Pinpoint the cell where the given text exists, returning its (X, Y) midpoint coordinate. 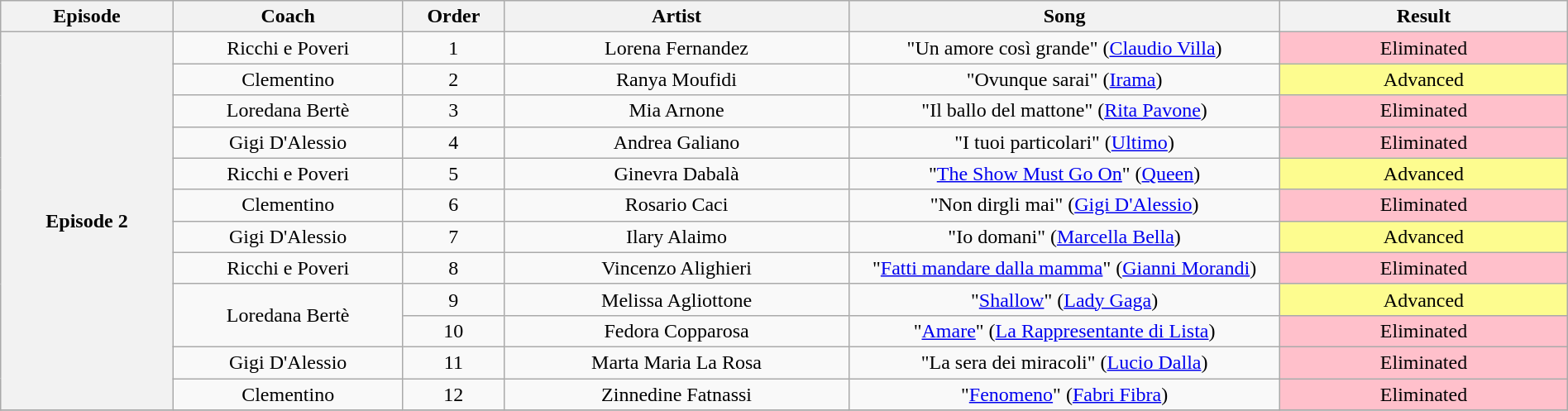
Song (1065, 17)
"La sera dei miracoli" (Lucio Dalla) (1065, 362)
Rosario Caci (676, 205)
Artist (676, 17)
1 (453, 48)
Order (453, 17)
6 (453, 205)
Ilary Alaimo (676, 237)
Andrea Galiano (676, 142)
3 (453, 111)
"Fenomeno" (Fabri Fibra) (1065, 394)
"The Show Must Go On" (Queen) (1065, 174)
Fedora Copparosa (676, 331)
Ranya Moufidi (676, 79)
"Io domani" (Marcella Bella) (1065, 237)
Melissa Agliottone (676, 299)
9 (453, 299)
8 (453, 268)
"Shallow" (Lady Gaga) (1065, 299)
Result (1424, 17)
"Il ballo del mattone" (Rita Pavone) (1065, 111)
2 (453, 79)
7 (453, 237)
11 (453, 362)
Vincenzo Alighieri (676, 268)
Episode 2 (87, 222)
Zinnedine Fatnassi (676, 394)
Ginevra Dabalà (676, 174)
"Non dirgli mai" (Gigi D'Alessio) (1065, 205)
5 (453, 174)
Coach (288, 17)
10 (453, 331)
Mia Arnone (676, 111)
"Amare" (La Rappresentante di Lista) (1065, 331)
Marta Maria La Rosa (676, 362)
"Un amore così grande" (Claudio Villa) (1065, 48)
12 (453, 394)
"Ovunque sarai" (Irama) (1065, 79)
"I tuoi particolari" (Ultimo) (1065, 142)
"Fatti mandare dalla mamma" (Gianni Morandi) (1065, 268)
Episode (87, 17)
Lorena Fernandez (676, 48)
4 (453, 142)
